Capture the cell that displays the provided text and extract its [x, y] central coordinate. 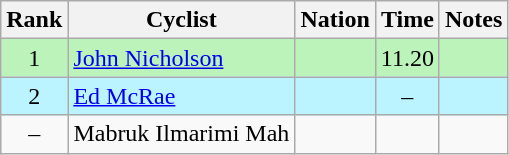
Cyclist [182, 20]
Rank [34, 20]
2 [34, 96]
Notes [473, 20]
Ed McRae [182, 96]
Time [407, 20]
1 [34, 58]
Nation [335, 20]
John Nicholson [182, 58]
Mabruk Ilmarimi Mah [182, 134]
11.20 [407, 58]
